Return [x, y] of the center of cell containing provided text 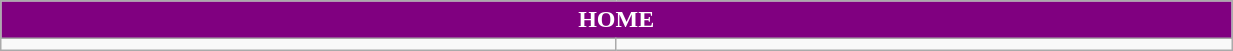
HOME [616, 20]
